Find where the given text appears and provide that cell's center as [x, y] coordinate. 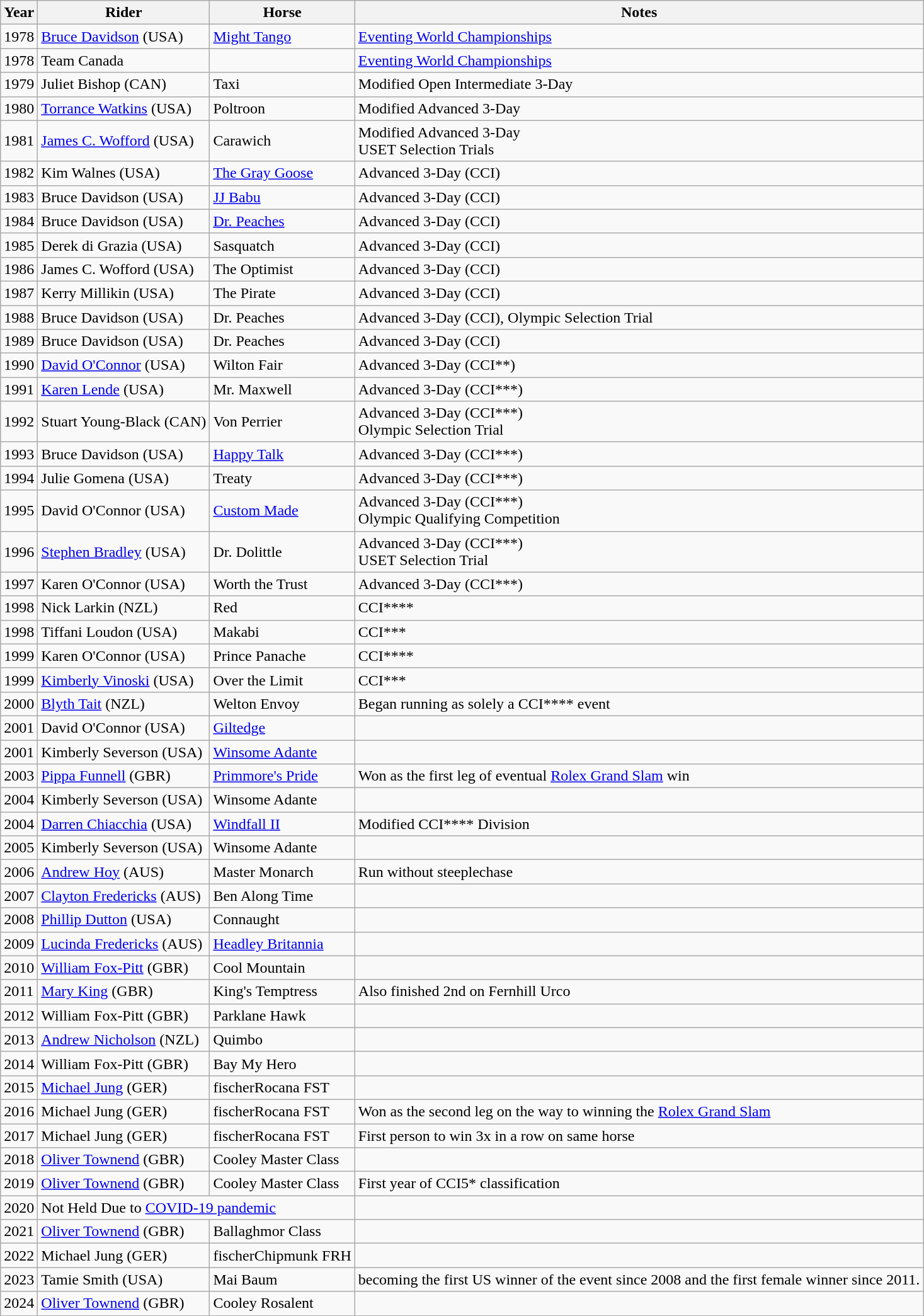
Bay My Hero [282, 1063]
Tiffani Loudon (USA) [123, 632]
2021 [19, 1232]
Advanced 3-Day (CCI***)Olympic Qualifying Competition [639, 510]
Tamie Smith (USA) [123, 1279]
Dr. Dolittle [282, 552]
Over the Limit [282, 680]
2006 [19, 872]
Modified CCI**** Division [639, 824]
2003 [19, 776]
Lucinda Fredericks (AUS) [123, 944]
Advanced 3-Day (CCI), Olympic Selection Trial [639, 317]
2013 [19, 1039]
Clayton Fredericks (AUS) [123, 896]
1986 [19, 269]
Rider [123, 13]
Run without steeplechase [639, 872]
Master Monarch [282, 872]
Phillip Dutton (USA) [123, 920]
The Gray Goose [282, 173]
Giltedge [282, 728]
1989 [19, 341]
Modified Advanced 3-DayUSET Selection Trials [639, 141]
Juliet Bishop (CAN) [123, 84]
Happy Talk [282, 454]
1996 [19, 552]
First person to win 3x in a row on same horse [639, 1136]
1991 [19, 389]
Modified Advanced 3-Day [639, 108]
Derek di Grazia (USA) [123, 245]
JJ Babu [282, 197]
Treaty [282, 478]
Julie Gomena (USA) [123, 478]
Custom Made [282, 510]
1985 [19, 245]
Kerry Millikin (USA) [123, 293]
Horse [282, 13]
2012 [19, 1016]
1987 [19, 293]
1994 [19, 478]
2018 [19, 1160]
Ballaghmor Class [282, 1232]
Primmore's Pride [282, 776]
Not Held Due to COVID-19 pandemic [197, 1208]
The Optimist [282, 269]
Windfall II [282, 824]
1979 [19, 84]
Parklane Hawk [282, 1016]
1988 [19, 317]
Blyth Tait (NZL) [123, 704]
1990 [19, 365]
2005 [19, 848]
Worth the Trust [282, 584]
Advanced 3-Day (CCI**) [639, 365]
1997 [19, 584]
Mary King (GBR) [123, 992]
Sasquatch [282, 245]
The Pirate [282, 293]
2000 [19, 704]
Nick Larkin (NZL) [123, 608]
Andrew Nicholson (NZL) [123, 1039]
Stephen Bradley (USA) [123, 552]
Makabi [282, 632]
King's Temptress [282, 992]
Might Tango [282, 37]
2020 [19, 1208]
Advanced 3-Day (CCI***)USET Selection Trial [639, 552]
Cooley Rosalent [282, 1303]
Prince Panache [282, 656]
Mai Baum [282, 1279]
2024 [19, 1303]
Won as the second leg on the way to winning the Rolex Grand Slam [639, 1111]
Won as the first leg of eventual Rolex Grand Slam win [639, 776]
2014 [19, 1063]
2017 [19, 1136]
fischerChipmunk FRH [282, 1256]
Darren Chiacchia (USA) [123, 824]
2015 [19, 1087]
2022 [19, 1256]
Kimberly Vinoski (USA) [123, 680]
Mr. Maxwell [282, 389]
Andrew Hoy (AUS) [123, 872]
Also finished 2nd on Fernhill Urco [639, 992]
Headley Britannia [282, 944]
2007 [19, 896]
Pippa Funnell (GBR) [123, 776]
Team Canada [123, 60]
2008 [19, 920]
2019 [19, 1184]
Cool Mountain [282, 968]
Quimbo [282, 1039]
1981 [19, 141]
Notes [639, 13]
Welton Envoy [282, 704]
Modified Open Intermediate 3-Day [639, 84]
Taxi [282, 84]
1992 [19, 422]
Connaught [282, 920]
2009 [19, 944]
Stuart Young-Black (CAN) [123, 422]
Ben Along Time [282, 896]
1984 [19, 221]
Carawich [282, 141]
1980 [19, 108]
Karen Lende (USA) [123, 389]
Year [19, 13]
becoming the first US winner of the event since 2008 and the first female winner since 2011. [639, 1279]
First year of CCI5* classification [639, 1184]
1993 [19, 454]
2016 [19, 1111]
Began running as solely a CCI**** event [639, 704]
Kim Walnes (USA) [123, 173]
1995 [19, 510]
Poltroon [282, 108]
2010 [19, 968]
Von Perrier [282, 422]
Wilton Fair [282, 365]
Advanced 3-Day (CCI***)Olympic Selection Trial [639, 422]
1983 [19, 197]
Torrance Watkins (USA) [123, 108]
1982 [19, 173]
2011 [19, 992]
2023 [19, 1279]
Red [282, 608]
